Provide the [x, y] coordinate of the cell's center where the given text is located.  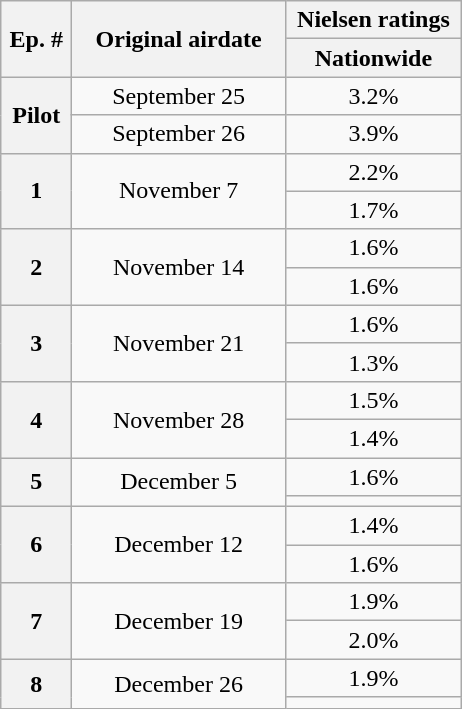
Original airdate [179, 39]
September 25 [179, 96]
3.2% [373, 96]
7 [36, 621]
3 [36, 343]
November 7 [179, 191]
Ep. # [36, 39]
2.0% [373, 640]
8 [36, 684]
December 26 [179, 684]
4 [36, 419]
Nielsen ratings [373, 20]
November 14 [179, 267]
1.3% [373, 362]
2 [36, 267]
December 12 [179, 545]
September 26 [179, 134]
2.2% [373, 172]
5 [36, 482]
3.9% [373, 134]
December 19 [179, 621]
November 28 [179, 419]
1 [36, 191]
6 [36, 545]
1.5% [373, 400]
1.7% [373, 210]
December 5 [179, 482]
Nationwide [373, 58]
November 21 [179, 343]
Pilot [36, 115]
